Determine the (x, y) coordinate at the center of the cell enclosing the given text.  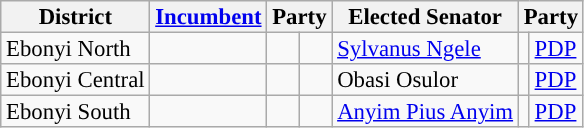
Ebonyi Central (76, 80)
Elected Senator (426, 17)
Ebonyi South (76, 112)
Obasi Osulor (426, 80)
Anyim Pius Anyim (426, 112)
Sylvanus Ngele (426, 49)
Ebonyi North (76, 49)
District (76, 17)
Incumbent (208, 17)
